Output the (X, Y) coordinate of the center of the cell containing the given text.  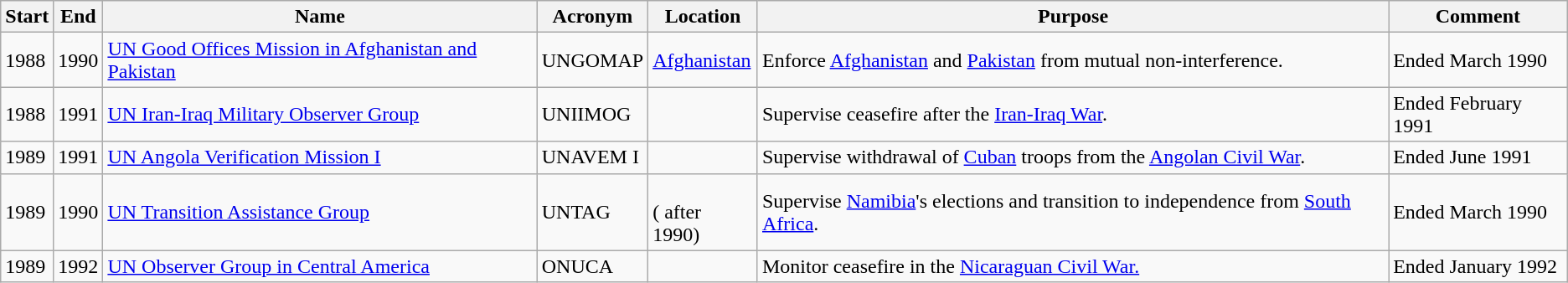
Start (27, 17)
Purpose (1072, 17)
UNAVEM I (592, 157)
Supervise Namibia's elections and transition to independence from South Africa. (1072, 212)
Afghanistan (704, 60)
Acronym (592, 17)
ONUCA (592, 266)
Monitor ceasefire in the Nicaraguan Civil War. (1072, 266)
UN Transition Assistance Group (320, 212)
Supervise withdrawal of Cuban troops from the Angolan Civil War. (1072, 157)
Name (320, 17)
Ended February 1991 (1478, 114)
UN Iran-Iraq Military Observer Group (320, 114)
Supervise ceasefire after the Iran-Iraq War. (1072, 114)
Location (704, 17)
UNTAG (592, 212)
UN Angola Verification Mission I (320, 157)
Comment (1478, 17)
Enforce Afghanistan and Pakistan from mutual non-interference. (1072, 60)
1992 (79, 266)
UNIIMOG (592, 114)
UN Good Offices Mission in Afghanistan and Pakistan (320, 60)
Ended January 1992 (1478, 266)
( after 1990) (704, 212)
Ended June 1991 (1478, 157)
UN Observer Group in Central America (320, 266)
End (79, 17)
UNGOMAP (592, 60)
